Find where the given text appears and provide that cell's center as [x, y] coordinate. 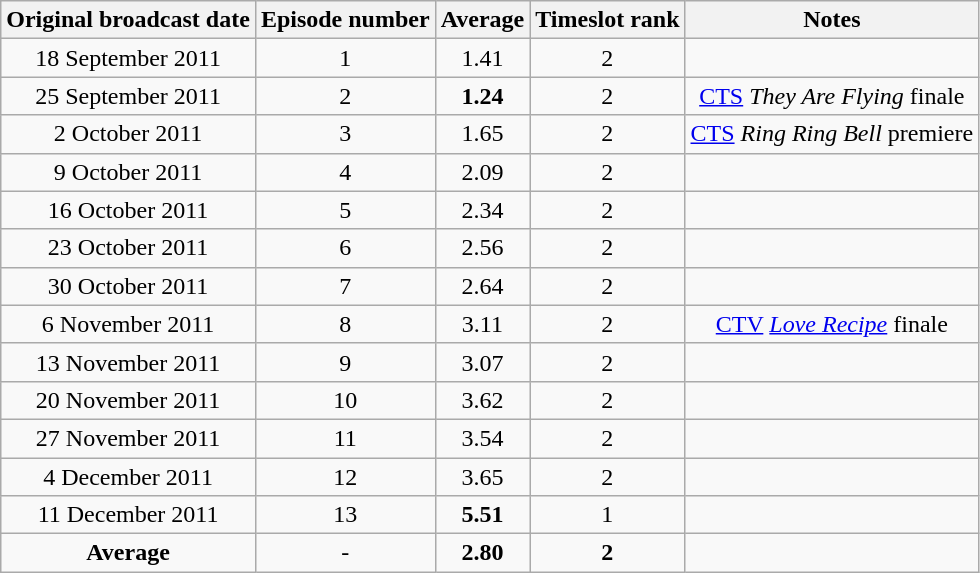
23 October 2011 [128, 248]
2.80 [482, 553]
Timeslot rank [608, 20]
- [345, 553]
Notes [832, 20]
CTV Love Recipe finale [832, 324]
3.65 [482, 477]
9 October 2011 [128, 172]
4 [345, 172]
1.65 [482, 134]
2 October 2011 [128, 134]
1.24 [482, 96]
2.64 [482, 286]
3.11 [482, 324]
3.07 [482, 362]
5.51 [482, 515]
18 September 2011 [128, 58]
13 [345, 515]
10 [345, 400]
20 November 2011 [128, 400]
11 December 2011 [128, 515]
CTS They Are Flying finale [832, 96]
16 October 2011 [128, 210]
3.54 [482, 438]
2.09 [482, 172]
1.41 [482, 58]
3.62 [482, 400]
8 [345, 324]
2.56 [482, 248]
CTS Ring Ring Bell premiere [832, 134]
30 October 2011 [128, 286]
5 [345, 210]
9 [345, 362]
7 [345, 286]
6 [345, 248]
12 [345, 477]
25 September 2011 [128, 96]
11 [345, 438]
13 November 2011 [128, 362]
6 November 2011 [128, 324]
27 November 2011 [128, 438]
Original broadcast date [128, 20]
2.34 [482, 210]
4 December 2011 [128, 477]
3 [345, 134]
Episode number [345, 20]
